Detect which cell encompasses the target text, then output its (X, Y) center coordinate. 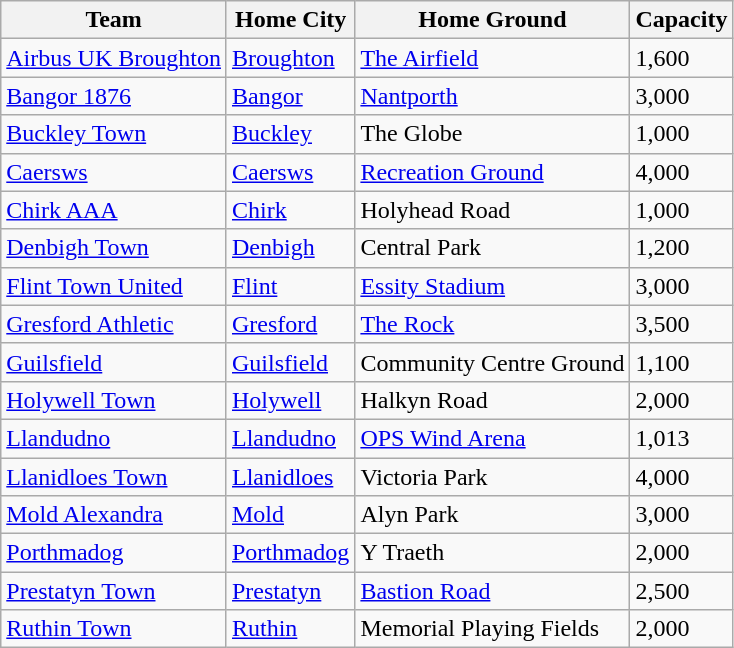
1,600 (682, 58)
Home Ground (492, 20)
Denbigh (290, 248)
Gresford Athletic (114, 324)
Buckley (290, 134)
Bangor (290, 96)
OPS Wind Arena (492, 438)
Mold (290, 515)
Llanidloes (290, 477)
Victoria Park (492, 477)
Nantporth (492, 96)
Airbus UK Broughton (114, 58)
Prestatyn (290, 591)
Chirk AAA (114, 210)
Flint Town United (114, 286)
Holyhead Road (492, 210)
Team (114, 20)
Bastion Road (492, 591)
Halkyn Road (492, 400)
1,200 (682, 248)
Ruthin Town (114, 629)
Mold Alexandra (114, 515)
1,100 (682, 362)
Ruthin (290, 629)
Prestatyn Town (114, 591)
Essity Stadium (492, 286)
2,500 (682, 591)
Recreation Ground (492, 172)
Capacity (682, 20)
Memorial Playing Fields (492, 629)
The Rock (492, 324)
Bangor 1876 (114, 96)
Central Park (492, 248)
1,013 (682, 438)
Broughton (290, 58)
Llanidloes Town (114, 477)
Gresford (290, 324)
Community Centre Ground (492, 362)
The Airfield (492, 58)
Buckley Town (114, 134)
Holywell Town (114, 400)
Holywell (290, 400)
Flint (290, 286)
Denbigh Town (114, 248)
Home City (290, 20)
Chirk (290, 210)
Y Traeth (492, 553)
3,500 (682, 324)
The Globe (492, 134)
Alyn Park (492, 515)
